Determine the (X, Y) coordinate at the center of the cell enclosing the given text.  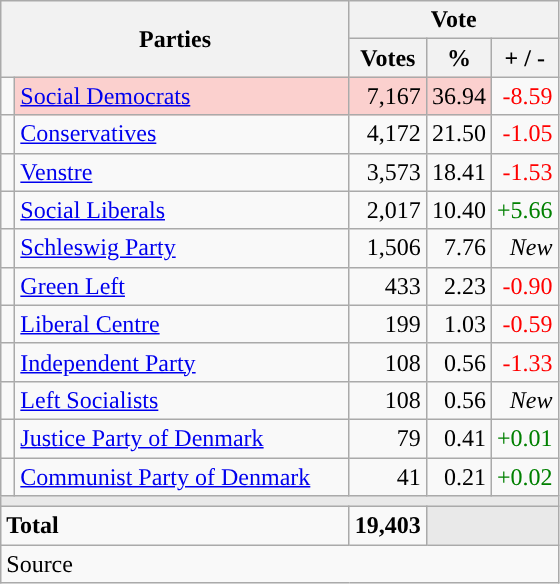
4,172 (388, 134)
36.94 (458, 96)
Venstre (182, 172)
-1.33 (524, 362)
1,506 (388, 248)
0.41 (458, 438)
+5.66 (524, 210)
Justice Party of Denmark (182, 438)
Conservatives (182, 134)
2.23 (458, 286)
Schleswig Party (182, 248)
Parties (176, 39)
Votes (388, 58)
Vote (454, 20)
% (458, 58)
-0.90 (524, 286)
2,017 (388, 210)
19,403 (388, 526)
+0.01 (524, 438)
+ / - (524, 58)
7,167 (388, 96)
Liberal Centre (182, 324)
10.40 (458, 210)
+0.02 (524, 477)
Communist Party of Denmark (182, 477)
3,573 (388, 172)
Green Left (182, 286)
-8.59 (524, 96)
21.50 (458, 134)
Social Democrats (182, 96)
0.21 (458, 477)
-0.59 (524, 324)
-1.05 (524, 134)
-1.53 (524, 172)
7.76 (458, 248)
Source (280, 564)
79 (388, 438)
Left Socialists (182, 400)
41 (388, 477)
Independent Party (182, 362)
18.41 (458, 172)
Social Liberals (182, 210)
199 (388, 324)
1.03 (458, 324)
433 (388, 286)
Total (176, 526)
